Identify which cell holds the provided text, then report its (X, Y) central coordinate. 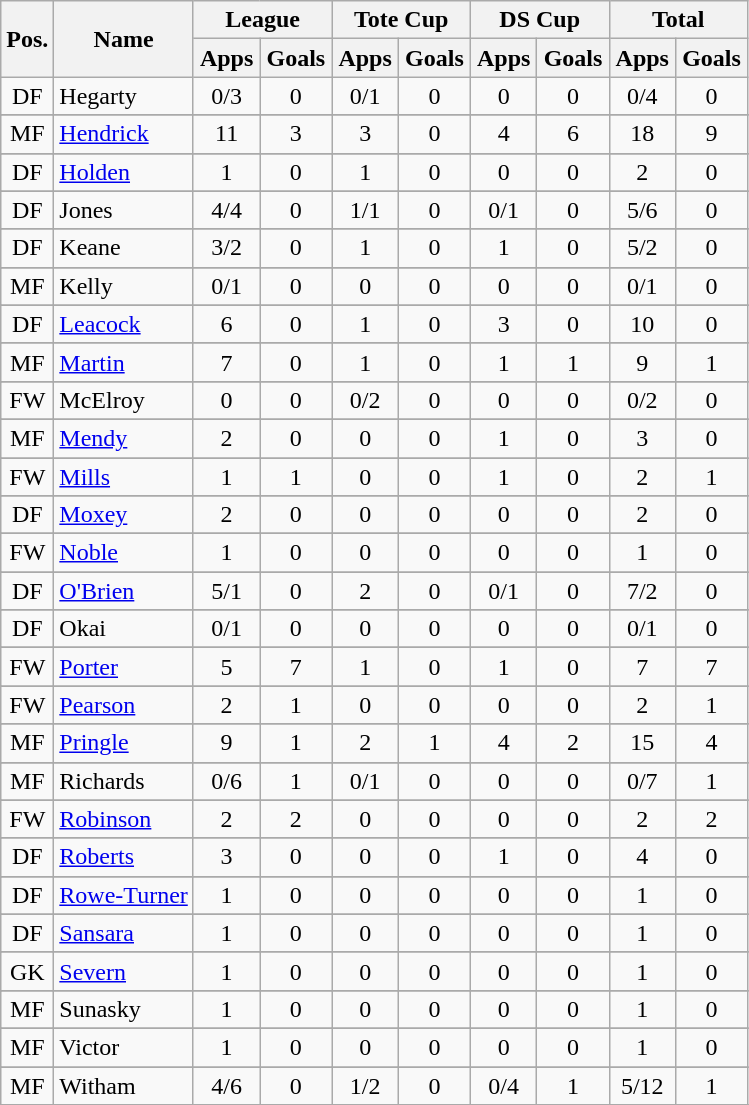
GK (28, 971)
Keane (124, 248)
Tote Cup (402, 20)
Pearson (124, 705)
Moxey (124, 515)
5/6 (642, 210)
3/2 (226, 248)
Victor (124, 1047)
Martin (124, 362)
Name (124, 39)
League (262, 20)
4/4 (226, 210)
DS Cup (540, 20)
Pos. (28, 39)
Leacock (124, 324)
Hendrick (124, 134)
0/7 (642, 781)
Total (678, 20)
Mills (124, 477)
5/1 (226, 591)
McElroy (124, 400)
15 (642, 743)
Porter (124, 667)
Pringle (124, 743)
Noble (124, 553)
Okai (124, 629)
Holden (124, 172)
Severn (124, 971)
11 (226, 134)
Kelly (124, 286)
5 (226, 667)
0/3 (226, 96)
10 (642, 324)
1/1 (366, 210)
Richards (124, 781)
O'Brien (124, 591)
Mendy (124, 438)
Sansara (124, 933)
Rowe-Turner (124, 895)
4/6 (226, 1085)
18 (642, 134)
Roberts (124, 857)
0/6 (226, 781)
Hegarty (124, 96)
7/2 (642, 591)
5/12 (642, 1085)
5/2 (642, 248)
1/2 (366, 1085)
Robinson (124, 819)
Jones (124, 210)
Witham (124, 1085)
Sunasky (124, 1009)
